Return (x, y) of the center of cell containing provided text 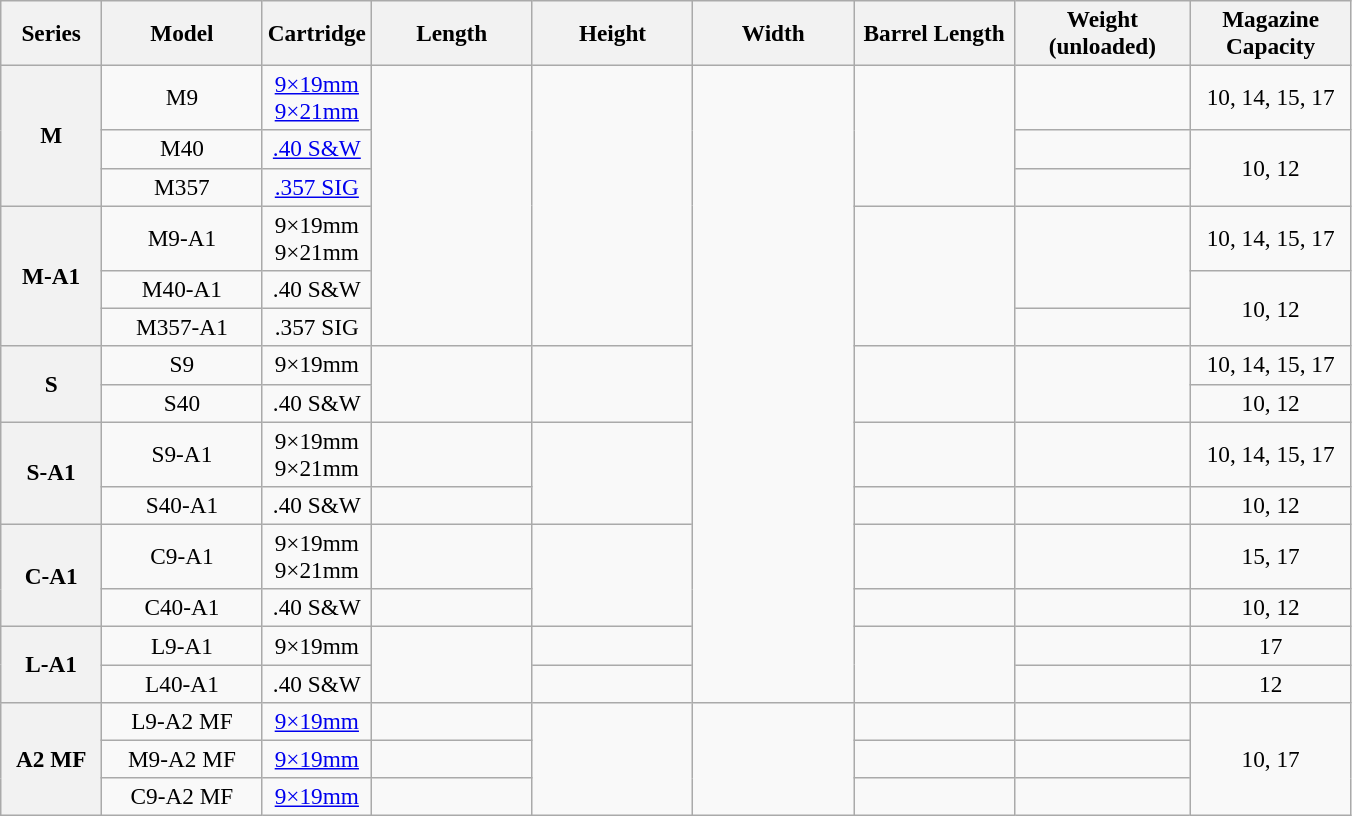
S (52, 384)
Barrel Length (934, 32)
Width (774, 32)
S9-A1 (182, 454)
C9-A2 MF (182, 797)
M9-A2 MF (182, 759)
L40-A1 (182, 683)
M-A1 (52, 275)
Series (52, 32)
C40-A1 (182, 608)
S40-A1 (182, 505)
M40-A1 (182, 289)
S9 (182, 365)
15, 17 (1270, 556)
S40 (182, 403)
A2 MF (52, 758)
10, 17 (1270, 758)
MagazineCapacity (1270, 32)
12 (1270, 683)
M (52, 135)
M9 (182, 98)
M357 (182, 187)
17 (1270, 645)
Weight (unloaded) (1102, 32)
Model (182, 32)
Length (452, 32)
L-A1 (52, 664)
C9-A1 (182, 556)
L9-A1 (182, 645)
M357-A1 (182, 327)
M9-A1 (182, 238)
Cartridge (316, 32)
C-A1 (52, 576)
S-A1 (52, 472)
Height (612, 32)
M40 (182, 149)
L9-A2 MF (182, 721)
